Detect which cell encompasses the target text, then output its [X, Y] center coordinate. 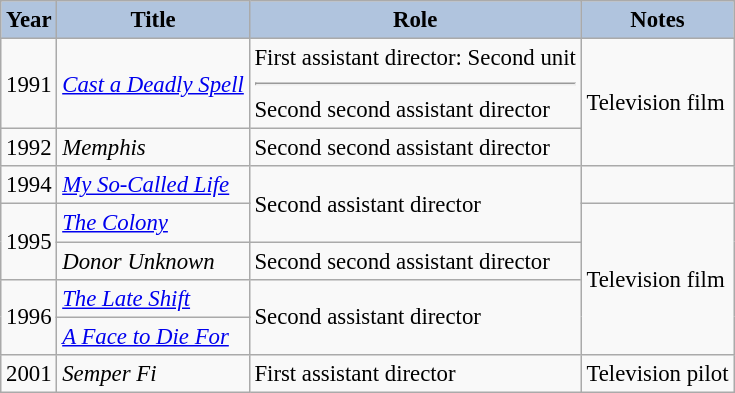
First assistant director: Second unitSecond second assistant director [415, 84]
Television pilot [658, 373]
Notes [658, 20]
Title [153, 20]
1995 [29, 242]
A Face to Die For [153, 336]
Role [415, 20]
Year [29, 20]
Cast a Deadly Spell [153, 84]
Semper Fi [153, 373]
1996 [29, 316]
The Colony [153, 223]
Memphis [153, 148]
Donor Unknown [153, 261]
First assistant director [415, 373]
My So-Called Life [153, 185]
The Late Shift [153, 298]
2001 [29, 373]
1992 [29, 148]
1994 [29, 185]
1991 [29, 84]
